For the text-containing cell, return its midpoint in (x, y) coordinate format. 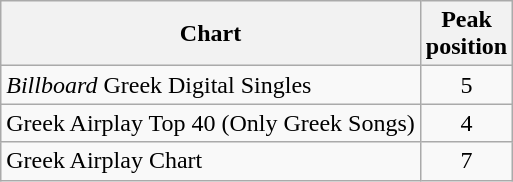
Greek Airplay Top 40 (Only Greek Songs) (211, 123)
5 (466, 85)
Chart (211, 34)
7 (466, 161)
Greek Airplay Chart (211, 161)
4 (466, 123)
Peakposition (466, 34)
Billboard Greek Digital Singles (211, 85)
